Scan for the cell matching the given text and deliver its [x, y] coordinate at center. 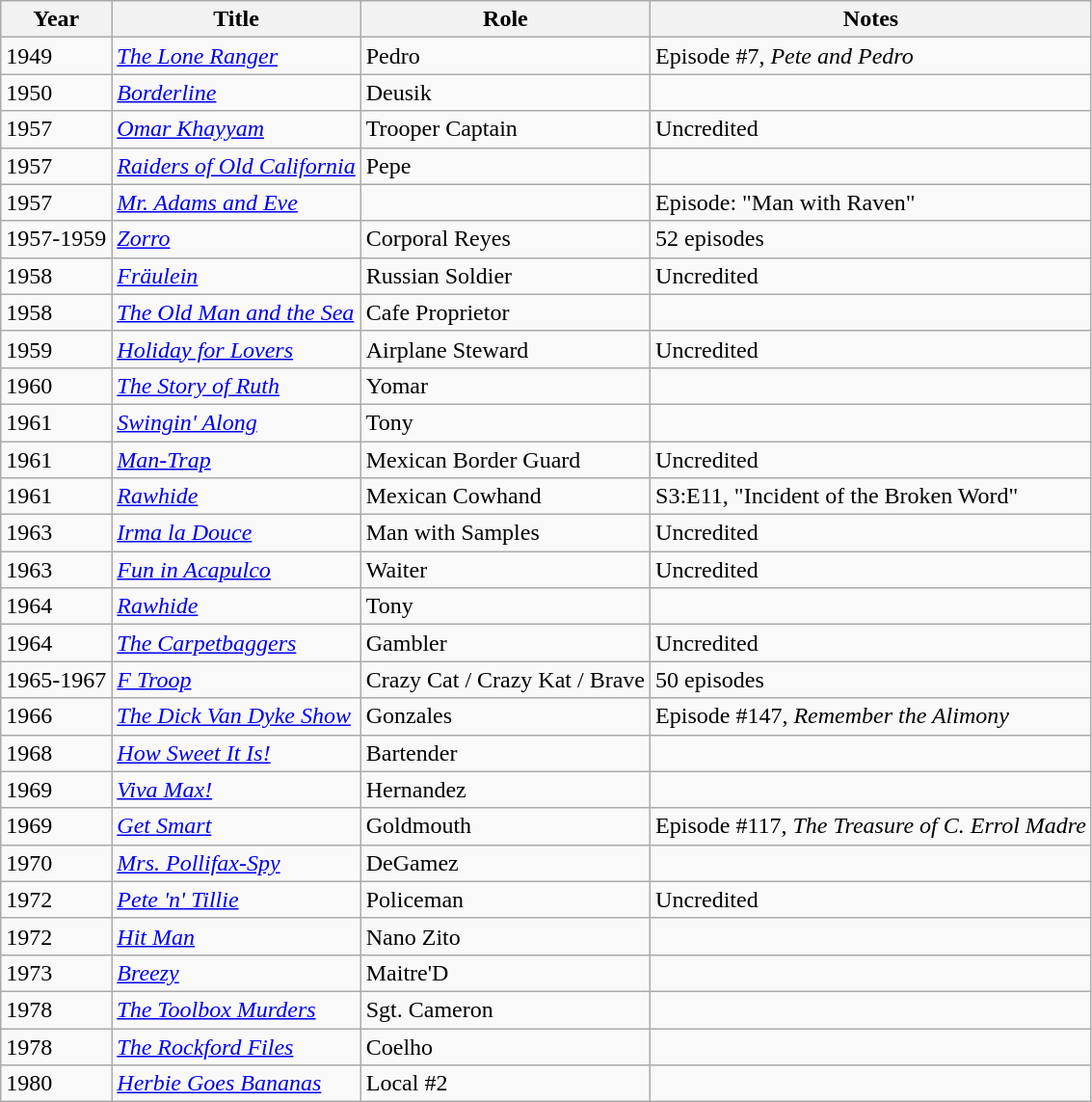
Man-Trap [236, 460]
Yomar [505, 386]
Pete 'n' Tillie [236, 900]
Mexican Border Guard [505, 460]
Sgt. Cameron [505, 1009]
Viva Max! [236, 790]
Episode: "Man with Raven" [871, 202]
1965-1967 [56, 680]
Corporal Reyes [505, 239]
Episode #7, Pete and Pedro [871, 56]
Borderline [236, 93]
Policeman [505, 900]
Notes [871, 19]
1966 [56, 716]
Hernandez [505, 790]
Crazy Cat / Crazy Kat / Brave [505, 680]
Man with Samples [505, 533]
1959 [56, 349]
Trooper Captain [505, 129]
Fun in Acapulco [236, 570]
1957-1959 [56, 239]
1970 [56, 863]
The Rockford Files [236, 1046]
Role [505, 19]
Hit Man [236, 936]
Mrs. Pollifax-Spy [236, 863]
F Troop [236, 680]
Breezy [236, 973]
1980 [56, 1084]
1949 [56, 56]
Coelho [505, 1046]
The Carpetbaggers [236, 643]
Title [236, 19]
Swingin' Along [236, 422]
Deusik [505, 93]
Local #2 [505, 1084]
52 episodes [871, 239]
The Lone Ranger [236, 56]
How Sweet It Is! [236, 753]
Russian Soldier [505, 276]
Pepe [505, 166]
Irma la Douce [236, 533]
Get Smart [236, 826]
DeGamez [505, 863]
Episode #147, Remember the Alimony [871, 716]
50 episodes [871, 680]
Zorro [236, 239]
The Old Man and the Sea [236, 312]
1960 [56, 386]
Gonzales [505, 716]
Mexican Cowhand [505, 497]
1973 [56, 973]
Goldmouth [505, 826]
Year [56, 19]
Waiter [505, 570]
The Dick Van Dyke Show [236, 716]
The Story of Ruth [236, 386]
Episode #117, The Treasure of C. Errol Madre [871, 826]
Nano Zito [505, 936]
Herbie Goes Bananas [236, 1084]
Cafe Proprietor [505, 312]
Maitre'D [505, 973]
S3:E11, "Incident of the Broken Word" [871, 497]
Raiders of Old California [236, 166]
Gambler [505, 643]
Holiday for Lovers [236, 349]
The Toolbox Murders [236, 1009]
1968 [56, 753]
Bartender [505, 753]
Pedro [505, 56]
Fräulein [236, 276]
Airplane Steward [505, 349]
Mr. Adams and Eve [236, 202]
Omar Khayyam [236, 129]
1950 [56, 93]
